Provide the (X, Y) coordinate of the cell's center where the given text is located.  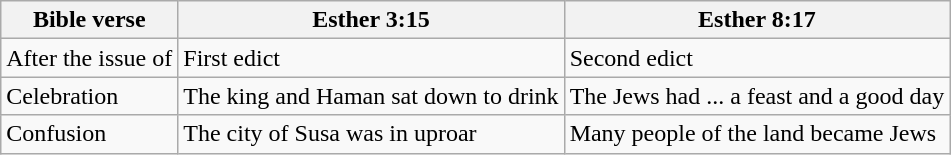
First edict (371, 58)
Celebration (90, 96)
Confusion (90, 134)
Many people of the land became Jews (757, 134)
After the issue of (90, 58)
The king and Haman sat down to drink (371, 96)
The city of Susa was in uproar (371, 134)
Esther 8:17 (757, 20)
The Jews had ... a feast and a good day (757, 96)
Second edict (757, 58)
Esther 3:15 (371, 20)
Bible verse (90, 20)
